Capture the cell that displays the provided text and extract its (x, y) central coordinate. 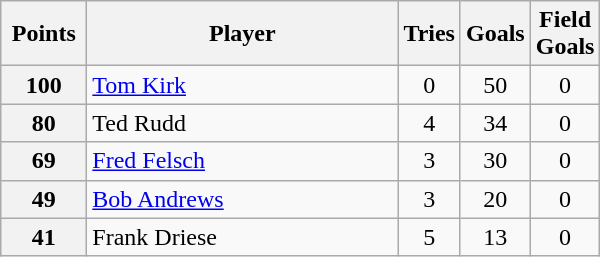
20 (495, 199)
Points (44, 34)
13 (495, 237)
5 (430, 237)
69 (44, 161)
50 (495, 85)
4 (430, 123)
Ted Rudd (242, 123)
Field Goals (565, 34)
Player (242, 34)
49 (44, 199)
34 (495, 123)
Tom Kirk (242, 85)
Frank Driese (242, 237)
Fred Felsch (242, 161)
Goals (495, 34)
30 (495, 161)
100 (44, 85)
Tries (430, 34)
41 (44, 237)
80 (44, 123)
Bob Andrews (242, 199)
